Capture the cell that displays the provided text and extract its [x, y] central coordinate. 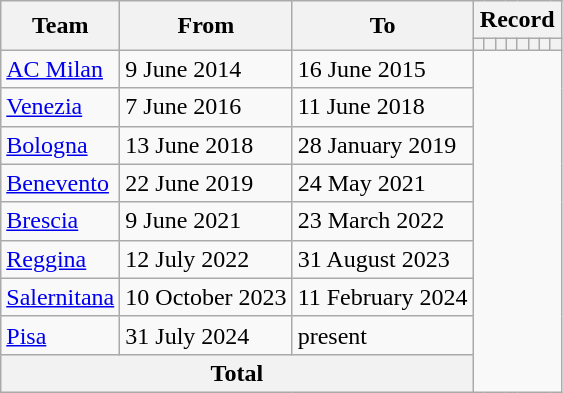
Reggina [60, 259]
9 June 2021 [206, 221]
From [206, 26]
7 June 2016 [206, 107]
11 June 2018 [382, 107]
Venezia [60, 107]
23 March 2022 [382, 221]
To [382, 26]
10 October 2023 [206, 297]
24 May 2021 [382, 183]
16 June 2015 [382, 69]
Salernitana [60, 297]
11 February 2024 [382, 297]
Bologna [60, 145]
Brescia [60, 221]
13 June 2018 [206, 145]
31 August 2023 [382, 259]
Team [60, 26]
Pisa [60, 335]
31 July 2024 [206, 335]
AC Milan [60, 69]
Benevento [60, 183]
9 June 2014 [206, 69]
22 June 2019 [206, 183]
12 July 2022 [206, 259]
present [382, 335]
28 January 2019 [382, 145]
Total [237, 373]
Record [517, 20]
